Locate the cell with the specified text and output its [X, Y] center coordinate. 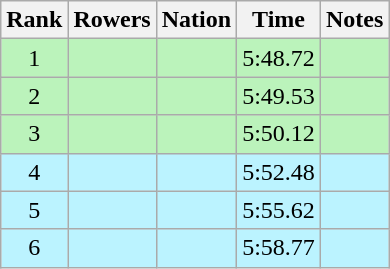
Rank [34, 20]
Time [279, 20]
5:55.62 [279, 210]
1 [34, 58]
5:48.72 [279, 58]
5:52.48 [279, 172]
5:49.53 [279, 96]
2 [34, 96]
Notes [354, 20]
5:50.12 [279, 134]
6 [34, 248]
4 [34, 172]
3 [34, 134]
5:58.77 [279, 248]
Rowers [112, 20]
5 [34, 210]
Nation [196, 20]
